Identify which cell holds the provided text, then report its [X, Y] central coordinate. 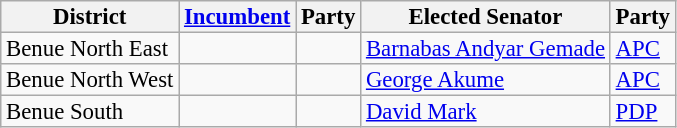
Benue North West [90, 80]
Incumbent [238, 17]
Elected Senator [486, 17]
PDP [642, 112]
George Akume [486, 80]
District [90, 17]
Benue South [90, 112]
David Mark [486, 112]
Benue North East [90, 49]
Barnabas Andyar Gemade [486, 49]
